Return [X, Y] of the center of cell containing provided text 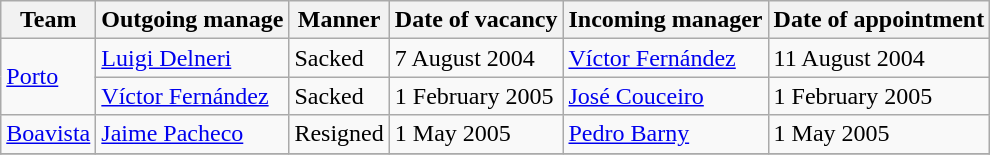
Pedro Barny [666, 134]
José Couceiro [666, 96]
Porto [48, 77]
Incoming manager [666, 20]
Team [48, 20]
Boavista [48, 134]
Manner [339, 20]
11 August 2004 [879, 58]
Outgoing manage [192, 20]
Date of vacancy [476, 20]
Jaime Pacheco [192, 134]
7 August 2004 [476, 58]
Resigned [339, 134]
Luigi Delneri [192, 58]
Date of appointment [879, 20]
